Capture the cell that displays the provided text and extract its [x, y] central coordinate. 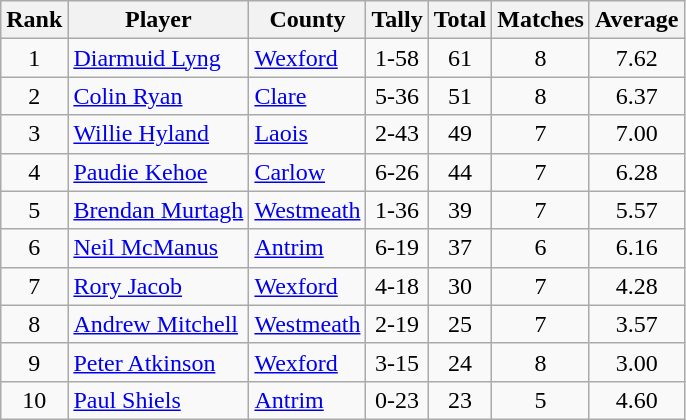
Brendan Murtagh [158, 210]
4.60 [636, 400]
37 [460, 248]
Neil McManus [158, 248]
Diarmuid Lyng [158, 58]
24 [460, 362]
County [308, 20]
0-23 [397, 400]
6.16 [636, 248]
Paul Shiels [158, 400]
3.00 [636, 362]
Peter Atkinson [158, 362]
51 [460, 96]
Laois [308, 134]
39 [460, 210]
Average [636, 20]
1-36 [397, 210]
4-18 [397, 286]
Willie Hyland [158, 134]
10 [34, 400]
Matches [541, 20]
61 [460, 58]
Paudie Kehoe [158, 172]
3.57 [636, 324]
6-19 [397, 248]
3 [34, 134]
1-58 [397, 58]
9 [34, 362]
44 [460, 172]
Total [460, 20]
Player [158, 20]
23 [460, 400]
49 [460, 134]
Carlow [308, 172]
1 [34, 58]
4.28 [636, 286]
5-36 [397, 96]
Rory Jacob [158, 286]
5.57 [636, 210]
7.62 [636, 58]
Tally [397, 20]
2 [34, 96]
30 [460, 286]
Rank [34, 20]
Colin Ryan [158, 96]
2-19 [397, 324]
3-15 [397, 362]
7.00 [636, 134]
25 [460, 324]
6.28 [636, 172]
6-26 [397, 172]
4 [34, 172]
2-43 [397, 134]
6.37 [636, 96]
Andrew Mitchell [158, 324]
Clare [308, 96]
